From the cell containing the given text, extract its center point as (X, Y) coordinate. 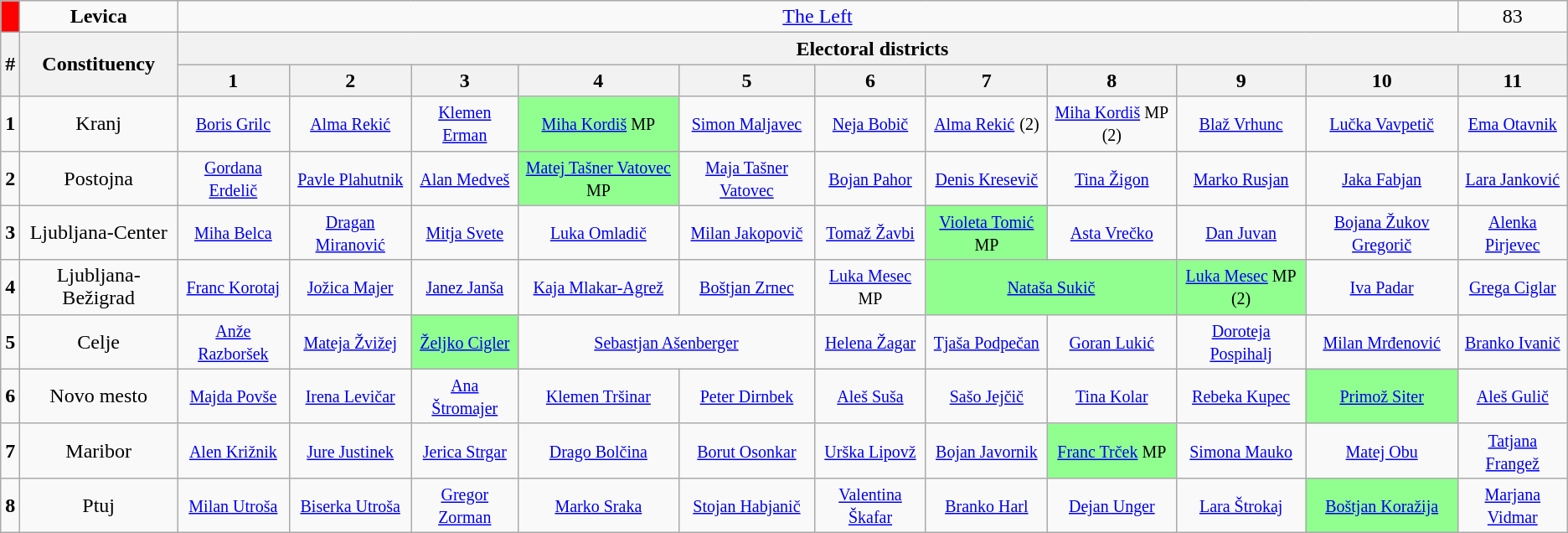
Kaja Mlakar-Agrež (598, 287)
Željko Cigler (464, 342)
Tjaša Podpečan (987, 342)
Aleš Gulič (1513, 396)
Matej Obu (1382, 451)
Grega Ciglar (1513, 287)
Luka Mesec MP (2) (1241, 287)
Iva Padar (1382, 287)
Luka Mesec MP (871, 287)
Tina Kolar (1112, 396)
Aleš Suša (871, 396)
Ema Otavnik (1513, 124)
Gordana Erdelič (234, 178)
Alma Rekić (2) (987, 124)
Jožica Majer (350, 287)
Janez Janša (464, 287)
Marko Rusjan (1241, 178)
Goran Lukić (1112, 342)
Helena Žagar (871, 342)
Alenka Pirjevec (1513, 233)
Urška Lipovž (871, 451)
Novo mesto (99, 396)
Violeta Tomić MP (987, 233)
Miha Kordiš MP (598, 124)
Constituency (99, 65)
Postojna (99, 178)
Drago Bolčina (598, 451)
Tomaž Žavbi (871, 233)
Denis Kresevič (987, 178)
Tatjana Frangež (1513, 451)
Simon Maljavec (746, 124)
Nataša Sukič (1050, 287)
Gregor Zorman (464, 505)
Marjana Vidmar (1513, 505)
Biserka Utroša (350, 505)
Milan Utroša (234, 505)
The Left (818, 17)
Sašo Jejčič (987, 396)
Neja Bobič (871, 124)
Milan Jakopovič (746, 233)
Bojan Javornik (987, 451)
Anže Razboršek (234, 342)
Ljubljana-Center (99, 233)
Lara Janković (1513, 178)
Matej Tašner Vatovec MP (598, 178)
# (10, 65)
Asta Vrečko (1112, 233)
Jure Justinek (350, 451)
Alma Rekić (350, 124)
Maribor (99, 451)
Branko Ivanič (1513, 342)
Alan Medveš (464, 178)
Stojan Habjanič (746, 505)
Bojan Pahor (871, 178)
Sebastjan Ašenberger (666, 342)
Miha Belca (234, 233)
Electoral districts (873, 49)
Peter Dirnbek (746, 396)
Ptuj (99, 505)
Jaka Fabjan (1382, 178)
Jerica Strgar (464, 451)
Simona Mauko (1241, 451)
Celje (99, 342)
Franc Korotaj (234, 287)
Lara Štrokaj (1241, 505)
Rebeka Kupec (1241, 396)
Maja Tašner Vatovec (746, 178)
Miha Kordiš MP (2) (1112, 124)
Borut Osonkar (746, 451)
Dejan Unger (1112, 505)
Ljubljana-Bežigrad (99, 287)
11 (1513, 80)
Pavle Plahutnik (350, 178)
Branko Harl (987, 505)
Primož Siter (1382, 396)
Ana Štromajer (464, 396)
Tina Žigon (1112, 178)
Dragan Miranović (350, 233)
Mateja Žvižej (350, 342)
Alen Križnik (234, 451)
10 (1382, 80)
Kranj (99, 124)
Milan Mrđenović (1382, 342)
Majda Povše (234, 396)
Levica (99, 17)
Valentina Škafar (871, 505)
Irena Levičar (350, 396)
83 (1513, 17)
Klemen Tršinar (598, 396)
Mitja Svete (464, 233)
Marko Sraka (598, 505)
Boštjan Zrnec (746, 287)
Dan Juvan (1241, 233)
Boris Grilc (234, 124)
Doroteja Pospihalj (1241, 342)
Lučka Vavpetič (1382, 124)
Boštjan Koražija (1382, 505)
Bojana Žukov Gregorič (1382, 233)
Blaž Vrhunc (1241, 124)
Luka Omladič (598, 233)
Franc Trček MP (1112, 451)
Klemen Erman (464, 124)
9 (1241, 80)
